Locate the cell with the specified text and output its [x, y] center coordinate. 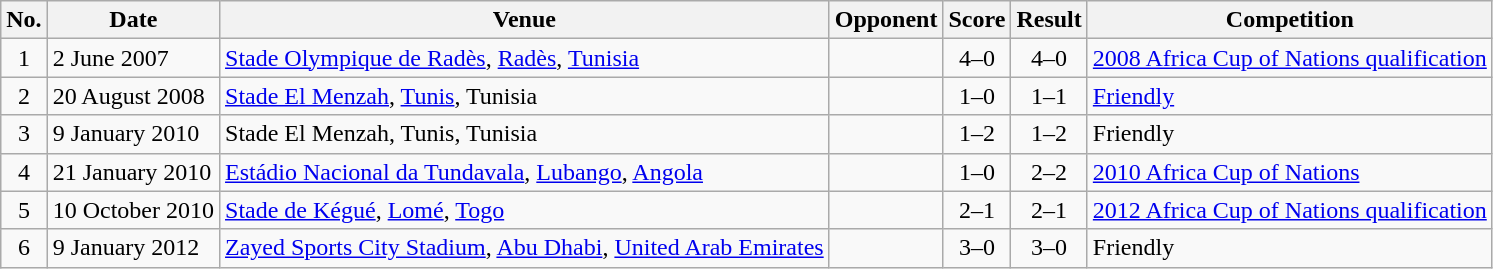
Result [1049, 20]
9 January 2012 [133, 248]
Venue [525, 20]
6 [24, 248]
2 [24, 96]
Competition [1290, 20]
1–1 [1049, 96]
2012 Africa Cup of Nations qualification [1290, 210]
Estádio Nacional da Tundavala, Lubango, Angola [525, 172]
2–2 [1049, 172]
21 January 2010 [133, 172]
2008 Africa Cup of Nations qualification [1290, 58]
Score [977, 20]
3 [24, 134]
20 August 2008 [133, 96]
10 October 2010 [133, 210]
Date [133, 20]
Opponent [886, 20]
Stade de Kégué, Lomé, Togo [525, 210]
1 [24, 58]
Stade Olympique de Radès, Radès, Tunisia [525, 58]
4 [24, 172]
2010 Africa Cup of Nations [1290, 172]
No. [24, 20]
Zayed Sports City Stadium, Abu Dhabi, United Arab Emirates [525, 248]
5 [24, 210]
2 June 2007 [133, 58]
9 January 2010 [133, 134]
